Search for the cell housing the specified text and yield its (x, y) center coordinate. 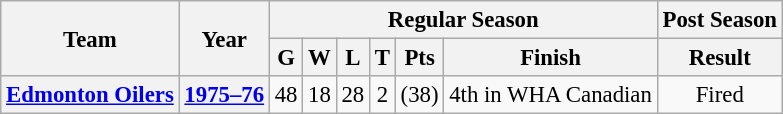
1975–76 (224, 95)
Result (720, 58)
28 (352, 95)
Team (90, 38)
Post Season (720, 20)
Edmonton Oilers (90, 95)
Finish (550, 58)
(38) (420, 95)
2 (383, 95)
Pts (420, 58)
Regular Season (463, 20)
Fired (720, 95)
4th in WHA Canadian (550, 95)
L (352, 58)
W (320, 58)
G (286, 58)
48 (286, 95)
18 (320, 95)
Year (224, 38)
T (383, 58)
